Return [X, Y] of the center of cell containing provided text 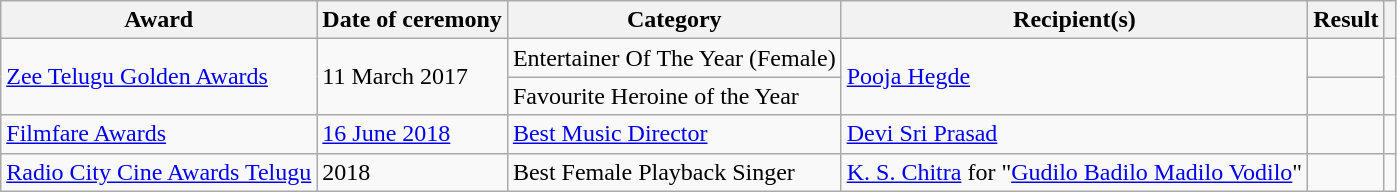
Best Female Playback Singer [674, 172]
Recipient(s) [1074, 20]
Pooja Hegde [1074, 77]
16 June 2018 [412, 134]
Entertainer Of The Year (Female) [674, 58]
Category [674, 20]
Date of ceremony [412, 20]
Result [1346, 20]
Favourite Heroine of the Year [674, 96]
11 March 2017 [412, 77]
Award [159, 20]
Zee Telugu Golden Awards [159, 77]
Radio City Cine Awards Telugu [159, 172]
Filmfare Awards [159, 134]
K. S. Chitra for "Gudilo Badilo Madilo Vodilo" [1074, 172]
2018 [412, 172]
Devi Sri Prasad [1074, 134]
Best Music Director [674, 134]
